Detect which cell encompasses the target text, then output its [x, y] center coordinate. 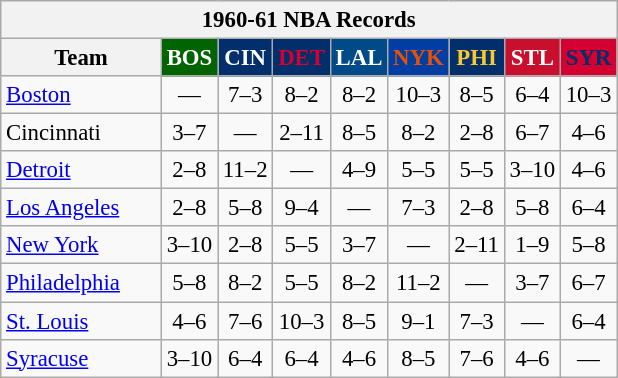
PHI [476, 58]
Syracuse [82, 358]
CIN [246, 58]
NYK [418, 58]
Cincinnati [82, 133]
1960-61 NBA Records [309, 20]
Boston [82, 95]
Team [82, 58]
STL [532, 58]
DET [302, 58]
Philadelphia [82, 283]
9–4 [302, 208]
LAL [358, 58]
St. Louis [82, 321]
Detroit [82, 170]
4–9 [358, 170]
SYR [588, 58]
1–9 [532, 245]
New York [82, 245]
9–1 [418, 321]
Los Angeles [82, 208]
BOS [189, 58]
